Provide the (x, y) coordinate of the cell's center where the given text is located.  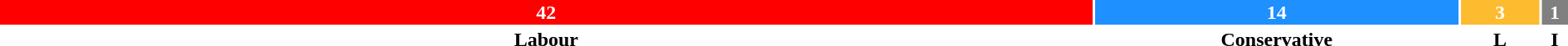
1 (1555, 12)
3 (1500, 12)
42 (546, 12)
14 (1277, 12)
